Search for the cell housing the specified text and yield its [x, y] center coordinate. 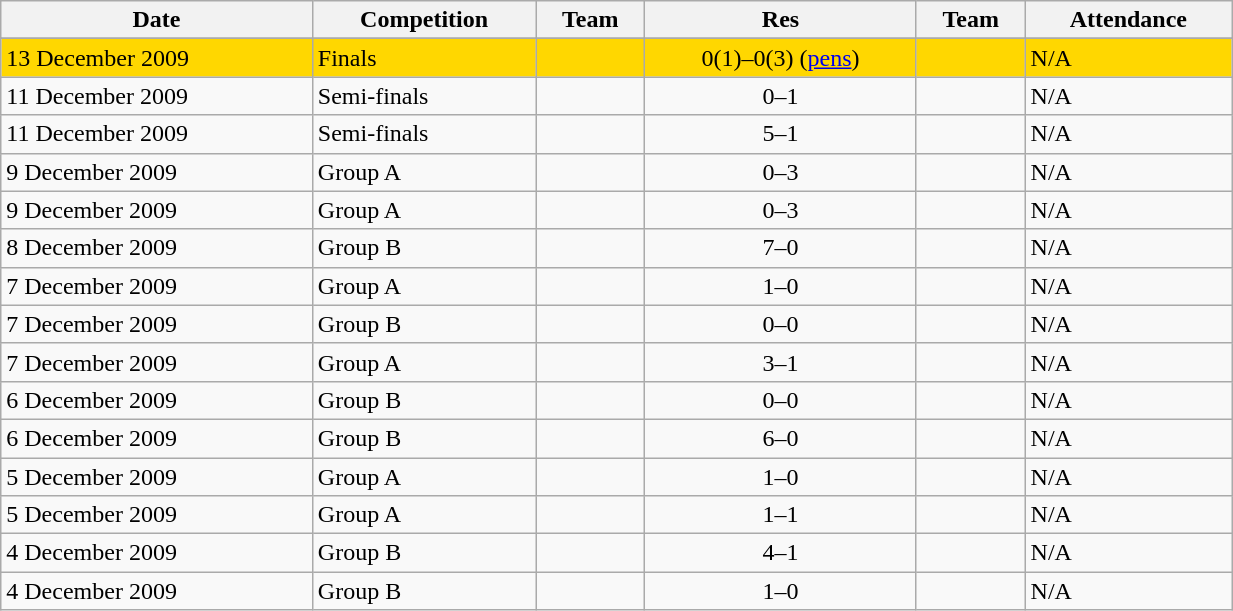
7–0 [781, 248]
Finals [424, 58]
5–1 [781, 134]
13 December 2009 [157, 58]
Date [157, 20]
Attendance [1128, 20]
0(1)–0(3) (pens) [781, 58]
Competition [424, 20]
8 December 2009 [157, 248]
3–1 [781, 362]
6–0 [781, 438]
4–1 [781, 553]
Res [781, 20]
0–1 [781, 96]
1–1 [781, 515]
